Find where the given text appears and provide that cell's center as (x, y) coordinate. 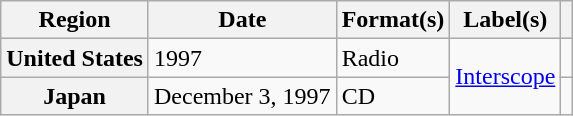
Japan (75, 96)
Date (242, 20)
Label(s) (506, 20)
Radio (393, 58)
December 3, 1997 (242, 96)
CD (393, 96)
Region (75, 20)
United States (75, 58)
Format(s) (393, 20)
1997 (242, 58)
Interscope (506, 77)
